Return the (x, y) coordinate for the center point of the cell that contains the specified text.  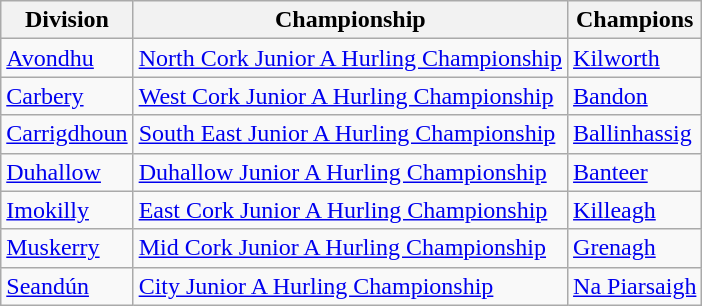
Banteer (635, 172)
Duhallow (67, 172)
Kilworth (635, 58)
Carbery (67, 96)
City Junior A Hurling Championship (350, 286)
North Cork Junior A Hurling Championship (350, 58)
West Cork Junior A Hurling Championship (350, 96)
Avondhu (67, 58)
Mid Cork Junior A Hurling Championship (350, 248)
Grenagh (635, 248)
Ballinhassig (635, 134)
Na Piarsaigh (635, 286)
Imokilly (67, 210)
Bandon (635, 96)
Duhallow Junior A Hurling Championship (350, 172)
Championship (350, 20)
Champions (635, 20)
Muskerry (67, 248)
Seandún (67, 286)
Division (67, 20)
Killeagh (635, 210)
East Cork Junior A Hurling Championship (350, 210)
South East Junior A Hurling Championship (350, 134)
Carrigdhoun (67, 134)
